Find where the given text appears and provide that cell's center as [x, y] coordinate. 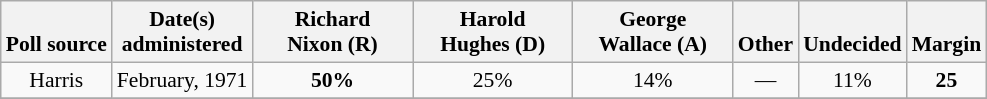
11% [852, 80]
GeorgeWallace (A) [653, 32]
Undecided [852, 32]
HaroldHughes (D) [493, 32]
February, 1971 [182, 80]
— [766, 80]
Date(s)administered [182, 32]
14% [653, 80]
Margin [947, 32]
Poll source [56, 32]
25% [493, 80]
Harris [56, 80]
50% [332, 80]
25 [947, 80]
Other [766, 32]
RichardNixon (R) [332, 32]
